Capture the cell that displays the provided text and extract its [x, y] central coordinate. 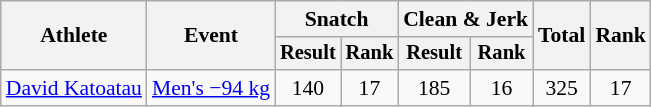
140 [308, 88]
Clean & Jerk [466, 19]
185 [434, 88]
16 [502, 88]
Event [211, 36]
Total [562, 36]
Men's −94 kg [211, 88]
325 [562, 88]
Athlete [74, 36]
David Katoatau [74, 88]
Snatch [336, 19]
